Pinpoint the cell where the given text exists, returning its [x, y] midpoint coordinate. 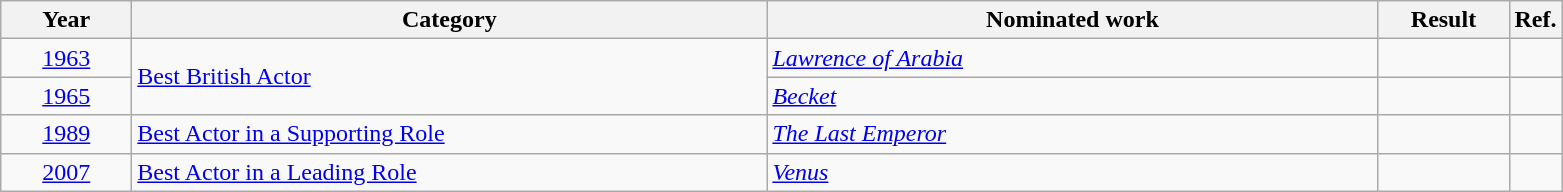
Ref. [1536, 20]
Lawrence of Arabia [1072, 58]
Nominated work [1072, 20]
1963 [66, 58]
Year [66, 20]
Best Actor in a Leading Role [450, 172]
Category [450, 20]
1989 [66, 134]
Result [1444, 20]
Becket [1072, 96]
Best Actor in a Supporting Role [450, 134]
1965 [66, 96]
Best British Actor [450, 77]
The Last Emperor [1072, 134]
Venus [1072, 172]
2007 [66, 172]
